Detect which cell encompasses the target text, then output its [X, Y] center coordinate. 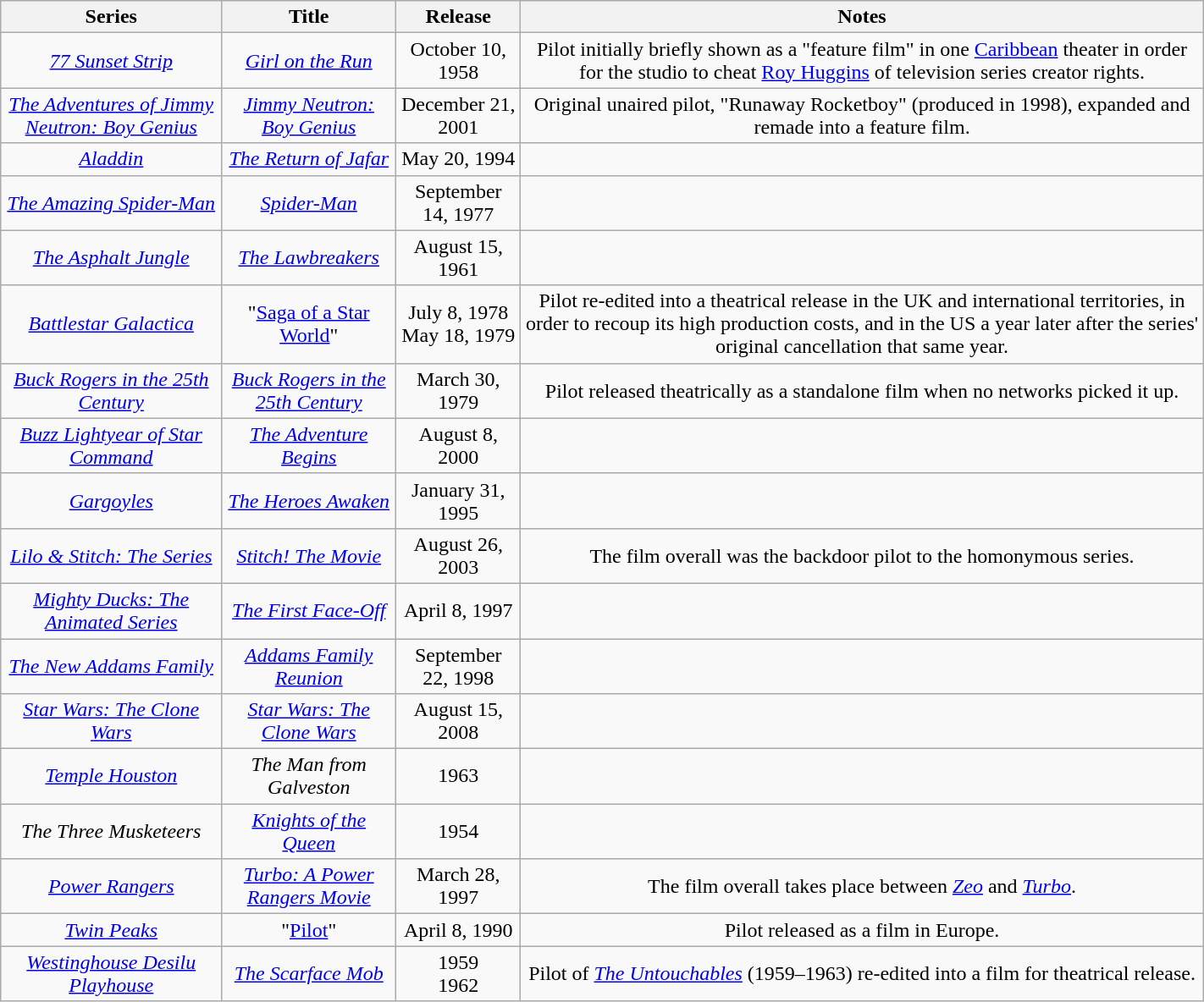
The Man from Galveston [309, 777]
March 30, 1979 [459, 391]
October 10, 1958 [459, 61]
Knights of the Queen [309, 831]
Notes [862, 17]
Westinghouse Desilu Playhouse [112, 973]
Turbo: A Power Rangers Movie [309, 887]
77 Sunset Strip [112, 61]
The film overall takes place between Zeo and Turbo. [862, 887]
The Scarface Mob [309, 973]
The Amazing Spider-Man [112, 203]
September 14, 1977 [459, 203]
Temple Houston [112, 777]
Mighty Ducks: The Animated Series [112, 611]
September 22, 1998 [459, 665]
January 31, 1995 [459, 501]
1959 1962 [459, 973]
December 21, 2001 [459, 115]
Girl on the Run [309, 61]
Pilot released as a film in Europe. [862, 930]
April 8, 1997 [459, 611]
Lilo & Stitch: The Series [112, 555]
The film overall was the backdoor pilot to the homonymous series. [862, 555]
August 15, 2008 [459, 721]
Buzz Lightyear of Star Command [112, 445]
March 28, 1997 [459, 887]
Series [112, 17]
The Asphalt Jungle [112, 257]
Jimmy Neutron: Boy Genius [309, 115]
April 8, 1990 [459, 930]
Title [309, 17]
Power Rangers [112, 887]
Release [459, 17]
Battlestar Galactica [112, 324]
The Adventures of Jimmy Neutron: Boy Genius [112, 115]
The Three Musketeers [112, 831]
August 8, 2000 [459, 445]
Spider-Man [309, 203]
The New Addams Family [112, 665]
The Return of Jafar [309, 159]
The Adventure Begins [309, 445]
Gargoyles [112, 501]
August 26, 2003 [459, 555]
The Lawbreakers [309, 257]
1954 [459, 831]
Stitch! The Movie [309, 555]
Pilot of The Untouchables (1959–1963) re-edited into a film for theatrical release. [862, 973]
May 20, 1994 [459, 159]
Original unaired pilot, "Runaway Rocketboy" (produced in 1998), expanded and remade into a feature film. [862, 115]
Twin Peaks [112, 930]
August 15, 1961 [459, 257]
"Saga of a Star World" [309, 324]
July 8, 1978 May 18, 1979 [459, 324]
1963 [459, 777]
"Pilot" [309, 930]
The Heroes Awaken [309, 501]
Aladdin [112, 159]
The First Face-Off [309, 611]
Addams Family Reunion [309, 665]
Pilot released theatrically as a standalone film when no networks picked it up. [862, 391]
